Return (x, y) of the center of cell containing provided text 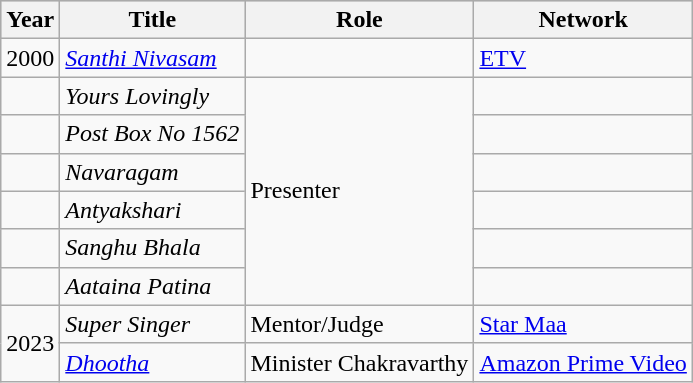
Yours Lovingly (152, 96)
Title (152, 20)
Year (30, 20)
2023 (30, 343)
Amazon Prime Video (583, 362)
Antyakshari (152, 210)
Super Singer (152, 324)
Presenter (360, 191)
Mentor/Judge (360, 324)
Aataina Patina (152, 286)
Star Maa (583, 324)
2000 (30, 58)
Sanghu Bhala (152, 248)
Network (583, 20)
Post Box No 1562 (152, 134)
Santhi Nivasam (152, 58)
Navaragam (152, 172)
Role (360, 20)
ETV (583, 58)
Minister Chakravarthy (360, 362)
Dhootha (152, 362)
